Pinpoint the cell where the given text exists, returning its [X, Y] midpoint coordinate. 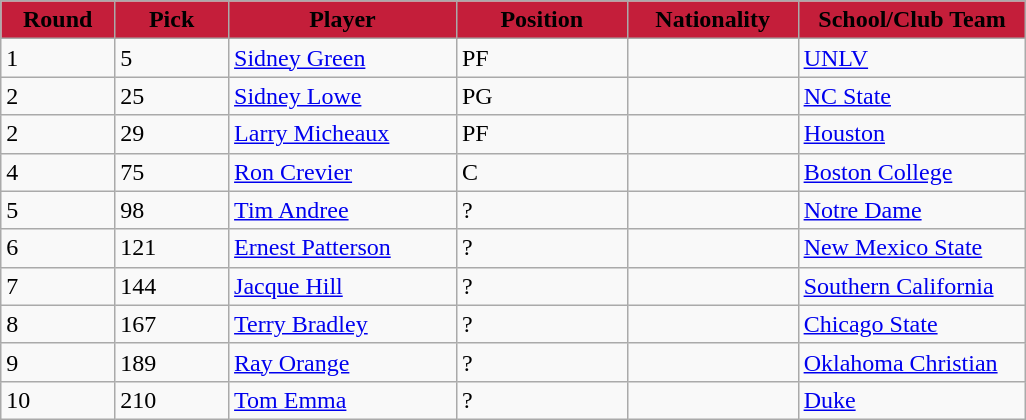
4 [58, 172]
Pick [172, 20]
Larry Micheaux [343, 134]
Ray Orange [343, 362]
144 [172, 286]
Nationality [712, 20]
Chicago State [912, 324]
NC State [912, 96]
Position [542, 20]
8 [58, 324]
Sidney Green [343, 58]
UNLV [912, 58]
98 [172, 210]
Tim Andree [343, 210]
Oklahoma Christian [912, 362]
Ernest Patterson [343, 248]
210 [172, 400]
PG [542, 96]
29 [172, 134]
Round [58, 20]
189 [172, 362]
New Mexico State [912, 248]
C [542, 172]
School/Club Team [912, 20]
25 [172, 96]
Terry Bradley [343, 324]
Houston [912, 134]
Player [343, 20]
7 [58, 286]
Jacque Hill [343, 286]
167 [172, 324]
Boston College [912, 172]
121 [172, 248]
Tom Emma [343, 400]
10 [58, 400]
Ron Crevier [343, 172]
75 [172, 172]
1 [58, 58]
Sidney Lowe [343, 96]
9 [58, 362]
Duke [912, 400]
Southern California [912, 286]
6 [58, 248]
Notre Dame [912, 210]
